From the cell containing the given text, extract its center point as (X, Y) coordinate. 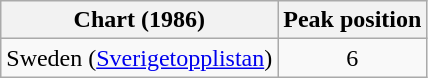
Chart (1986) (140, 20)
Peak position (352, 20)
6 (352, 58)
Sweden (Sverigetopplistan) (140, 58)
